Output the (x, y) coordinate of the center of the cell containing the given text.  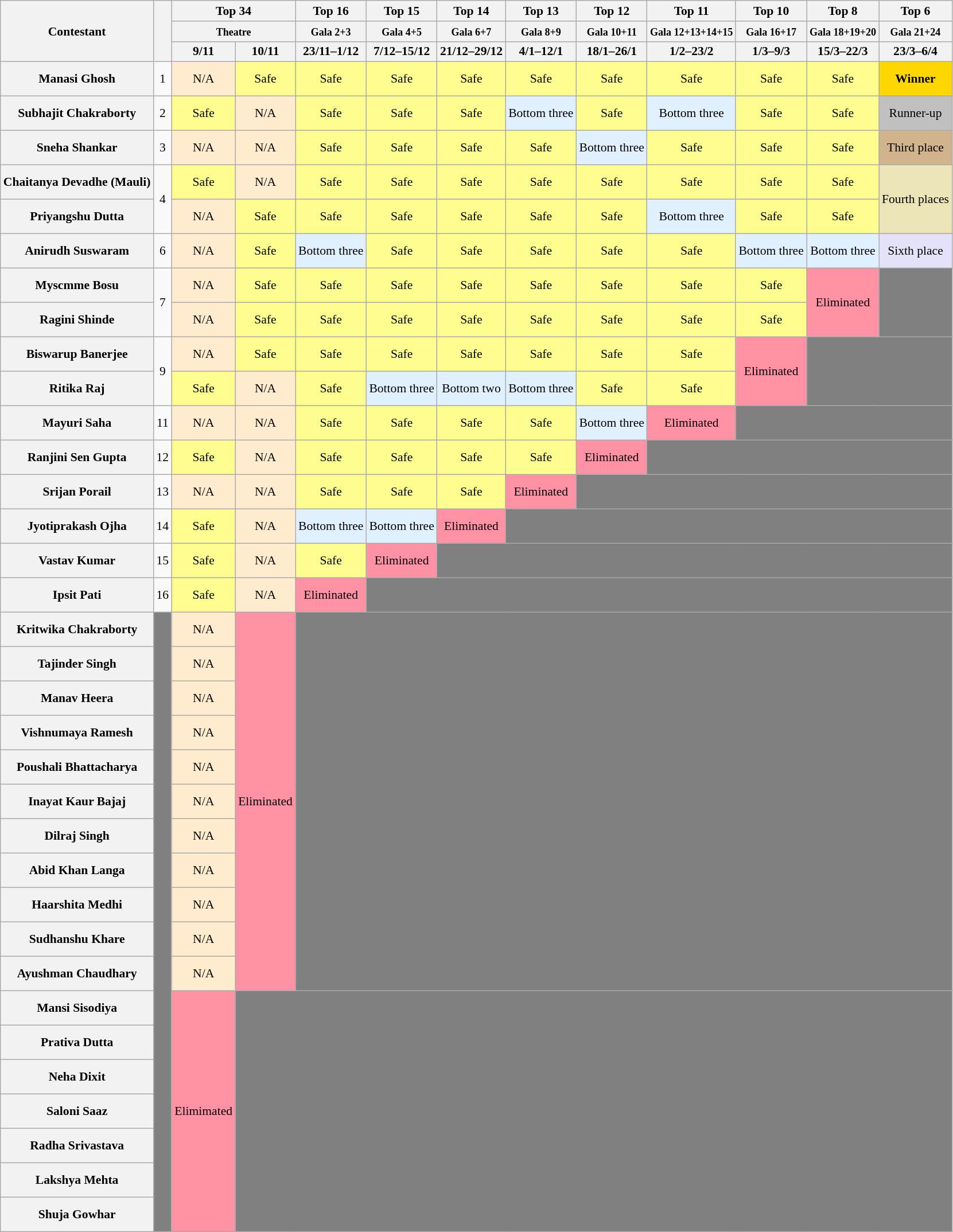
Third place (916, 148)
Inayat Kaur Bajaj (77, 802)
Elimimated (203, 1112)
Haarshita Medhi (77, 905)
Ranjini Sen Gupta (77, 458)
12 (163, 458)
Dilraj Singh (77, 836)
Tajinder Singh (77, 664)
Manasi Ghosh (77, 79)
23/3–6/4 (916, 52)
7 (163, 303)
Theatre (234, 32)
Gala 6+7 (472, 32)
Ragini Shinde (77, 320)
Gala 8+9 (540, 32)
Neha Dixit (77, 1077)
Top 34 (234, 11)
4/1–12/1 (540, 52)
15 (163, 561)
9/11 (203, 52)
Sneha Shankar (77, 148)
Top 6 (916, 11)
Top 8 (843, 11)
Mansi Sisodiya (77, 1008)
Poushali Bhattacharya (77, 767)
Saloni Saaz (77, 1112)
Shuja Gowhar (77, 1215)
Fourth places (916, 200)
23/11–1/12 (330, 52)
Runner-up (916, 114)
21/12–29/12 (472, 52)
Winner (916, 79)
Mayuri Saha (77, 423)
16 (163, 595)
Srijan Porail (77, 492)
2 (163, 114)
11 (163, 423)
Sixth place (916, 251)
6 (163, 251)
Kritwika Chakraborty (77, 630)
Top 14 (472, 11)
Radha Srivastava (77, 1146)
3 (163, 148)
1 (163, 79)
Vishnumaya Ramesh (77, 733)
Gala 10+11 (612, 32)
Gala 4+5 (402, 32)
7/12–15/12 (402, 52)
Abid Khan Langa (77, 871)
Lakshya Mehta (77, 1180)
Gala 12+13+14+15 (691, 32)
Anirudh Suswaram (77, 251)
1/3–9/3 (771, 52)
Priyangshu Dutta (77, 217)
Ayushman Chaudhary (77, 974)
Bottom two (472, 389)
Top 13 (540, 11)
Top 12 (612, 11)
Manav Heera (77, 699)
10/11 (265, 52)
Contestant (77, 31)
Top 10 (771, 11)
Gala 16+17 (771, 32)
Gala 2+3 (330, 32)
Biswarup Banerjee (77, 354)
14 (163, 527)
Top 16 (330, 11)
Prativa Dutta (77, 1043)
Ritika Raj (77, 389)
Myscmme Bosu (77, 286)
9 (163, 372)
18/1–26/1 (612, 52)
15/3–22/3 (843, 52)
Gala 18+19+20 (843, 32)
Top 11 (691, 11)
Vastav Kumar (77, 561)
Chaitanya Devadhe (Mauli) (77, 182)
13 (163, 492)
Ipsit Pati (77, 595)
4 (163, 200)
1/2–23/2 (691, 52)
Jyotiprakash Ojha (77, 527)
Top 15 (402, 11)
Gala 21+24 (916, 32)
Subhajit Chakraborty (77, 114)
Sudhanshu Khare (77, 939)
